Search for the cell housing the specified text and yield its (X, Y) center coordinate. 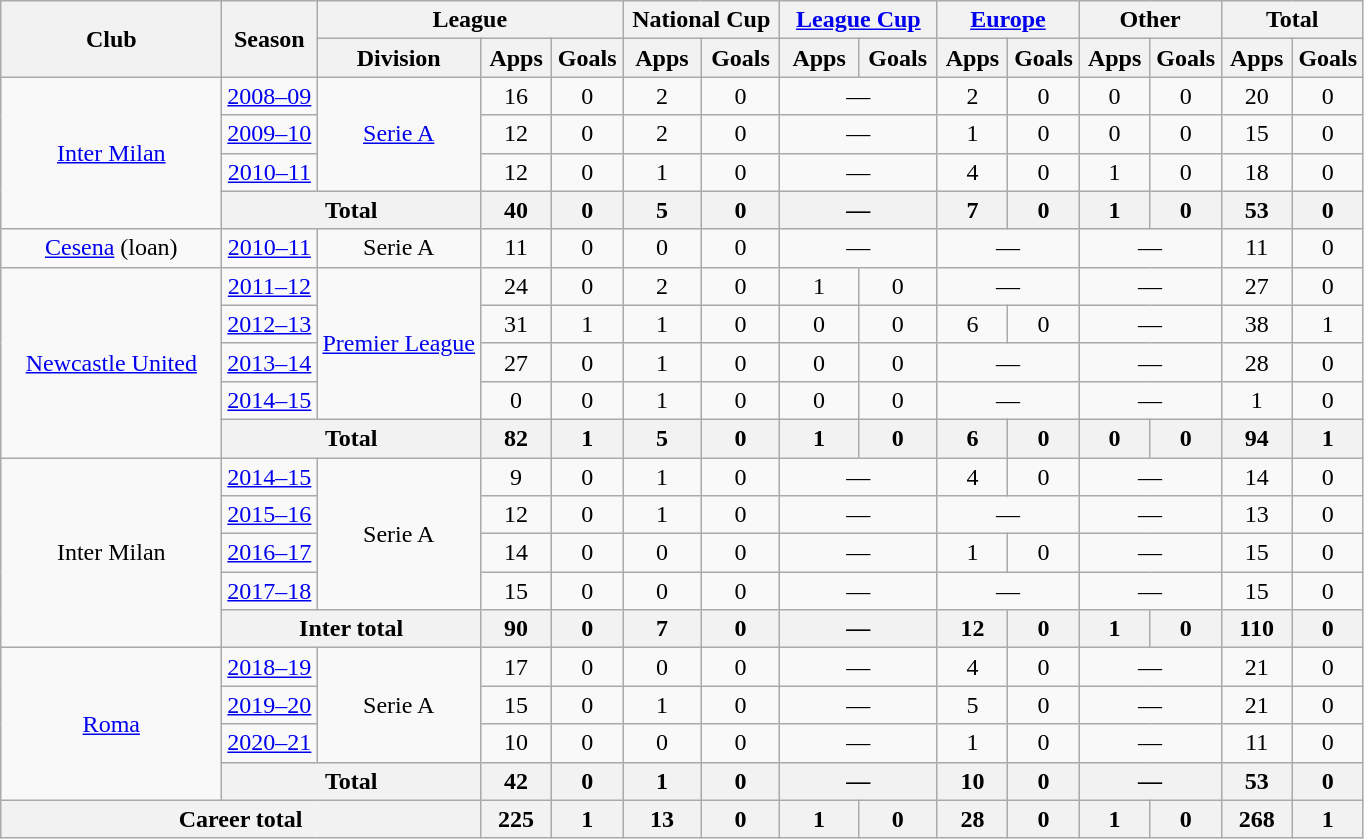
2013–14 (270, 362)
18 (1256, 172)
31 (516, 324)
9 (516, 477)
17 (516, 667)
2008–09 (270, 96)
40 (516, 210)
2017–18 (270, 591)
2020–21 (270, 743)
110 (1256, 629)
94 (1256, 438)
2019–20 (270, 705)
268 (1256, 819)
2009–10 (270, 134)
42 (516, 781)
Cesena (loan) (112, 248)
225 (516, 819)
Division (399, 58)
Club (112, 39)
Career total (241, 819)
National Cup (702, 20)
League Cup (858, 20)
Newcastle United (112, 362)
Premier League (399, 343)
League (470, 20)
Other (1150, 20)
2011–12 (270, 286)
38 (1256, 324)
2015–16 (270, 515)
Europe (1008, 20)
90 (516, 629)
20 (1256, 96)
2016–17 (270, 553)
82 (516, 438)
Roma (112, 724)
16 (516, 96)
2018–19 (270, 667)
Inter total (352, 629)
Season (270, 39)
2012–13 (270, 324)
24 (516, 286)
